Locate the cell with the specified text and output its [x, y] center coordinate. 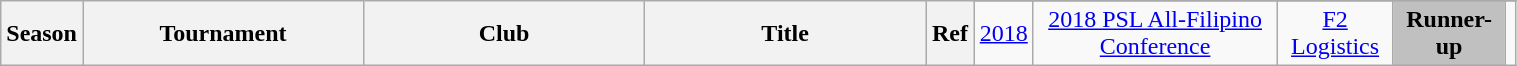
Tournament [222, 34]
Season [42, 34]
F2 Logistics [1335, 34]
Runner-up [1449, 34]
Title [786, 34]
2018 PSL All-Filipino Conference [1155, 34]
Club [504, 34]
2018 [1004, 34]
Ref [950, 34]
